Output the [X, Y] coordinate of the center of the cell containing the given text.  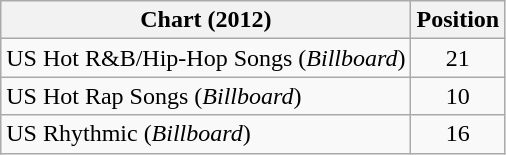
10 [458, 96]
US Rhythmic (Billboard) [206, 134]
US Hot Rap Songs (Billboard) [206, 96]
Position [458, 20]
16 [458, 134]
Chart (2012) [206, 20]
US Hot R&B/Hip-Hop Songs (Billboard) [206, 58]
21 [458, 58]
